Scan for the cell matching the given text and deliver its [X, Y] coordinate at center. 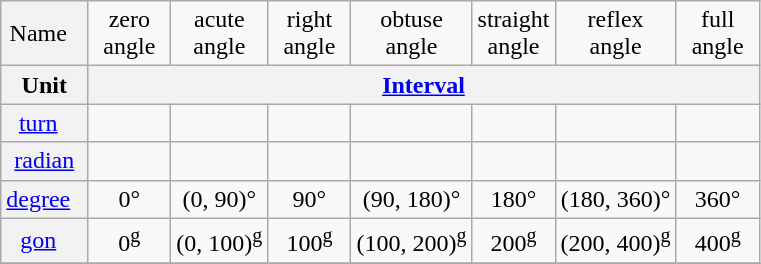
(180, 360)° [616, 199]
straight angle [514, 34]
360° [718, 199]
(0, 100)g [220, 240]
Unit [44, 85]
(100, 200)g [412, 240]
acute angle [220, 34]
0g [130, 240]
(90, 180)° [412, 199]
200g [514, 240]
100g [310, 240]
full angle [718, 34]
reflex angle [616, 34]
(200, 400)g [616, 240]
400g [718, 240]
(0, 90)° [220, 199]
zero angle [130, 34]
90° [310, 199]
Interval [424, 85]
gon [44, 240]
180° [514, 199]
turn [44, 123]
0° [130, 199]
degree [44, 199]
obtuse angle [412, 34]
right angle [310, 34]
radian [44, 161]
Name [44, 34]
